Find where the given text appears and provide that cell's center as (X, Y) coordinate. 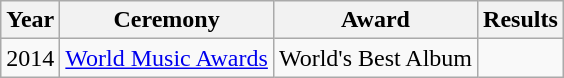
Ceremony (167, 20)
Award (375, 20)
World Music Awards (167, 58)
Year (30, 20)
2014 (30, 58)
World's Best Album (375, 58)
Results (521, 20)
